Locate the cell with the specified text and output its [x, y] center coordinate. 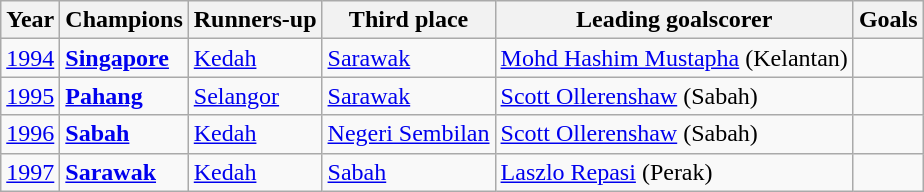
Third place [408, 20]
Goals [888, 20]
1995 [30, 96]
Pahang [124, 96]
Selangor [255, 96]
Negeri Sembilan [408, 134]
Year [30, 20]
Runners-up [255, 20]
Champions [124, 20]
1994 [30, 58]
Singapore [124, 58]
1996 [30, 134]
1997 [30, 172]
Mohd Hashim Mustapha (Kelantan) [674, 58]
Leading goalscorer [674, 20]
Laszlo Repasi (Perak) [674, 172]
